Determine the [x, y] coordinate at the center of the cell enclosing the given text.  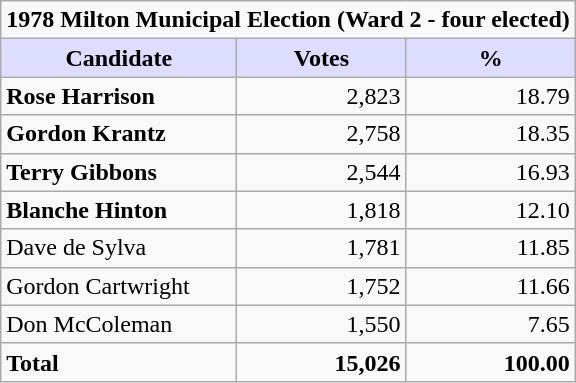
Dave de Sylva [119, 248]
Candidate [119, 58]
% [490, 58]
1978 Milton Municipal Election (Ward 2 - four elected) [288, 20]
Total [119, 362]
1,818 [322, 210]
7.65 [490, 324]
11.66 [490, 286]
1,752 [322, 286]
Gordon Cartwright [119, 286]
16.93 [490, 172]
100.00 [490, 362]
Rose Harrison [119, 96]
Gordon Krantz [119, 134]
2,758 [322, 134]
Don McColeman [119, 324]
15,026 [322, 362]
18.79 [490, 96]
11.85 [490, 248]
2,544 [322, 172]
2,823 [322, 96]
18.35 [490, 134]
Blanche Hinton [119, 210]
Terry Gibbons [119, 172]
1,550 [322, 324]
Votes [322, 58]
1,781 [322, 248]
12.10 [490, 210]
